Capture the cell that displays the provided text and extract its [x, y] central coordinate. 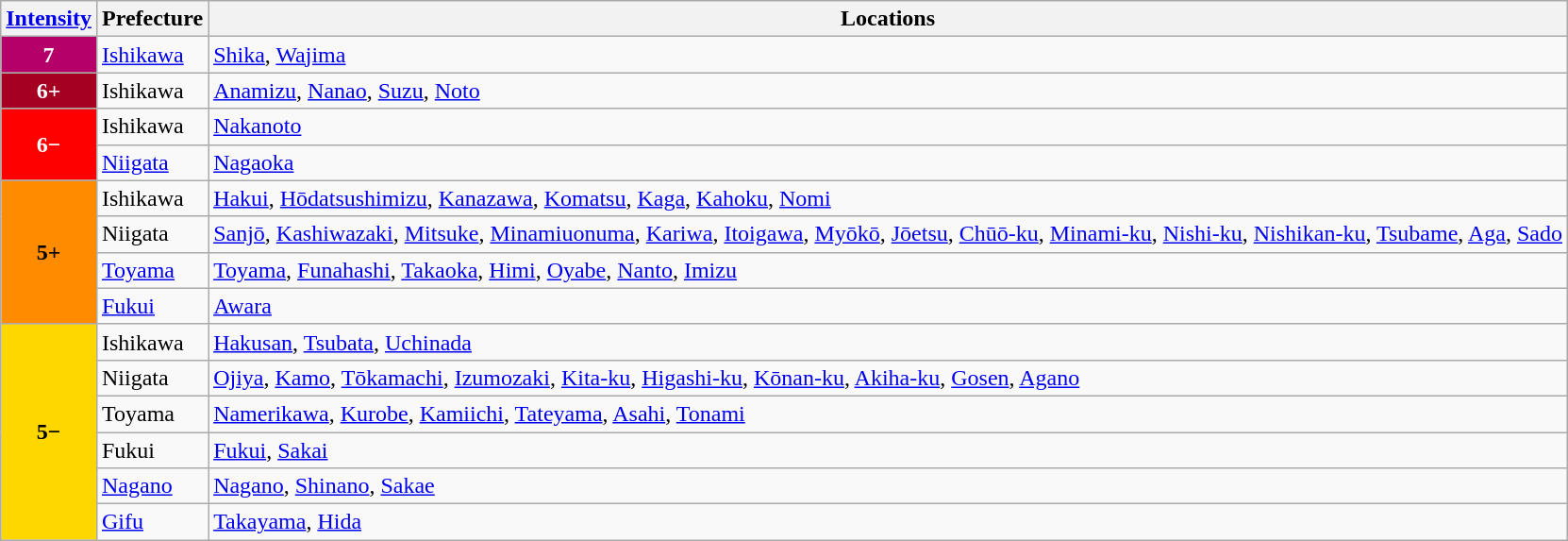
Nakanoto [889, 127]
Ojiya, Kamo, Tōkamachi, Izumozaki, Kita-ku, Higashi-ku, Kōnan-ku, Akiha-ku, Gosen, Agano [889, 378]
6+ [49, 91]
Locations [889, 19]
7 [49, 55]
Namerikawa, Kurobe, Kamiichi, Tateyama, Asahi, Tonami [889, 414]
Gifu [152, 522]
Anamizu, Nanao, Suzu, Noto [889, 91]
Sanjō, Kashiwazaki, Mitsuke, Minamiuonuma, Kariwa, Itoigawa, Myōkō, Jōetsu, Chūō-ku, Minami-ku, Nishi-ku, Nishikan-ku, Tsubame, Aga, Sado [889, 234]
Prefecture [152, 19]
5+ [49, 252]
Shika, Wajima [889, 55]
Hakui, Hōdatsushimizu, Kanazawa, Komatsu, Kaga, Kahoku, Nomi [889, 198]
Takayama, Hida [889, 522]
Toyama, Funahashi, Takaoka, Himi, Oyabe, Nanto, Imizu [889, 270]
Nagano, Shinano, Sakae [889, 486]
6− [49, 144]
5− [49, 431]
Hakusan, Tsubata, Uchinada [889, 342]
Fukui, Sakai [889, 450]
Intensity [49, 19]
Nagaoka [889, 162]
Nagano [152, 486]
Awara [889, 306]
